Extract the [x, y] coordinate from the center of the cell holding the provided text.  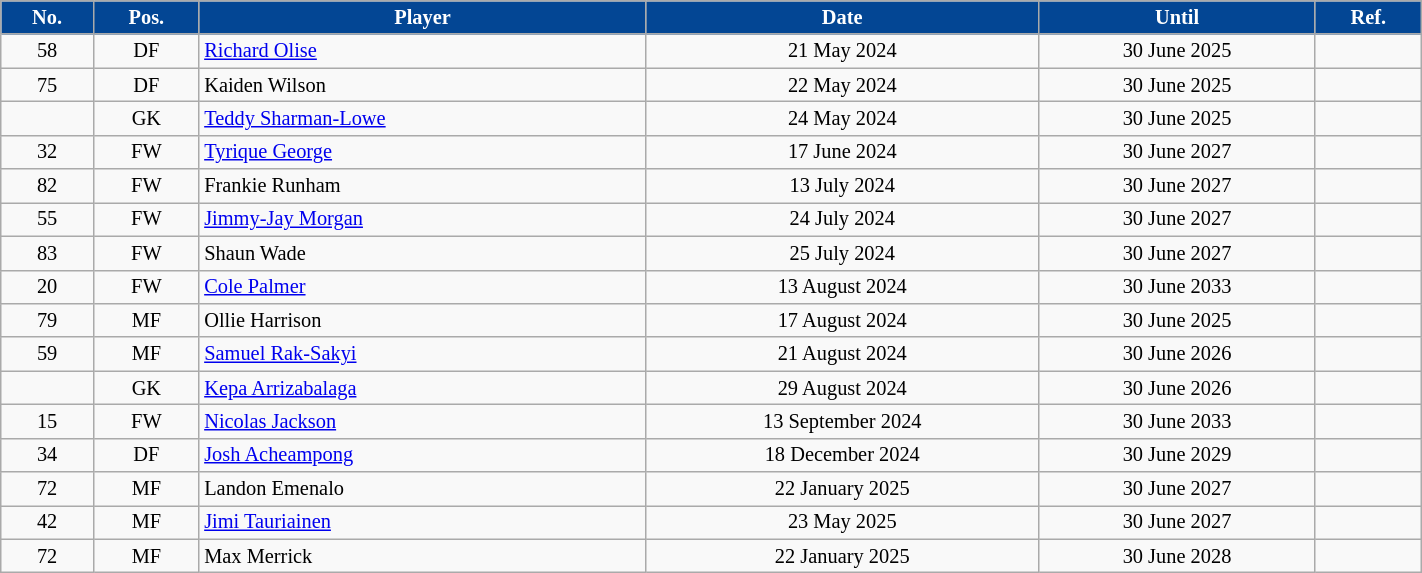
Samuel Rak-Sakyi [422, 354]
83 [48, 253]
Until [1178, 17]
Player [422, 17]
Ref. [1368, 17]
55 [48, 219]
Cole Palmer [422, 287]
25 July 2024 [842, 253]
82 [48, 186]
15 [48, 421]
22 May 2024 [842, 85]
30 June 2029 [1178, 455]
Max Merrick [422, 556]
58 [48, 51]
13 August 2024 [842, 287]
Teddy Sharman-Lowe [422, 118]
Jimi Tauriainen [422, 522]
32 [48, 152]
13 July 2024 [842, 186]
Richard Olise [422, 51]
29 August 2024 [842, 388]
21 August 2024 [842, 354]
13 September 2024 [842, 421]
23 May 2025 [842, 522]
Tyrique George [422, 152]
Ollie Harrison [422, 320]
Kaiden Wilson [422, 85]
Frankie Runham [422, 186]
59 [48, 354]
42 [48, 522]
17 August 2024 [842, 320]
Nicolas Jackson [422, 421]
No. [48, 17]
34 [48, 455]
20 [48, 287]
24 May 2024 [842, 118]
18 December 2024 [842, 455]
Jimmy-Jay Morgan [422, 219]
Shaun Wade [422, 253]
Landon Emenalo [422, 489]
17 June 2024 [842, 152]
30 June 2028 [1178, 556]
21 May 2024 [842, 51]
Josh Acheampong [422, 455]
79 [48, 320]
75 [48, 85]
Kepa Arrizabalaga [422, 388]
Date [842, 17]
24 July 2024 [842, 219]
Pos. [146, 17]
